Output the [X, Y] coordinate of the center of the cell containing the given text.  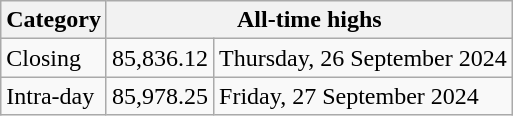
All-time highs [309, 20]
85,978.25 [160, 96]
Closing [54, 58]
Thursday, 26 September 2024 [364, 58]
85,836.12 [160, 58]
Intra-day [54, 96]
Category [54, 20]
Friday, 27 September 2024 [364, 96]
